Return [X, Y] of the center of cell containing provided text 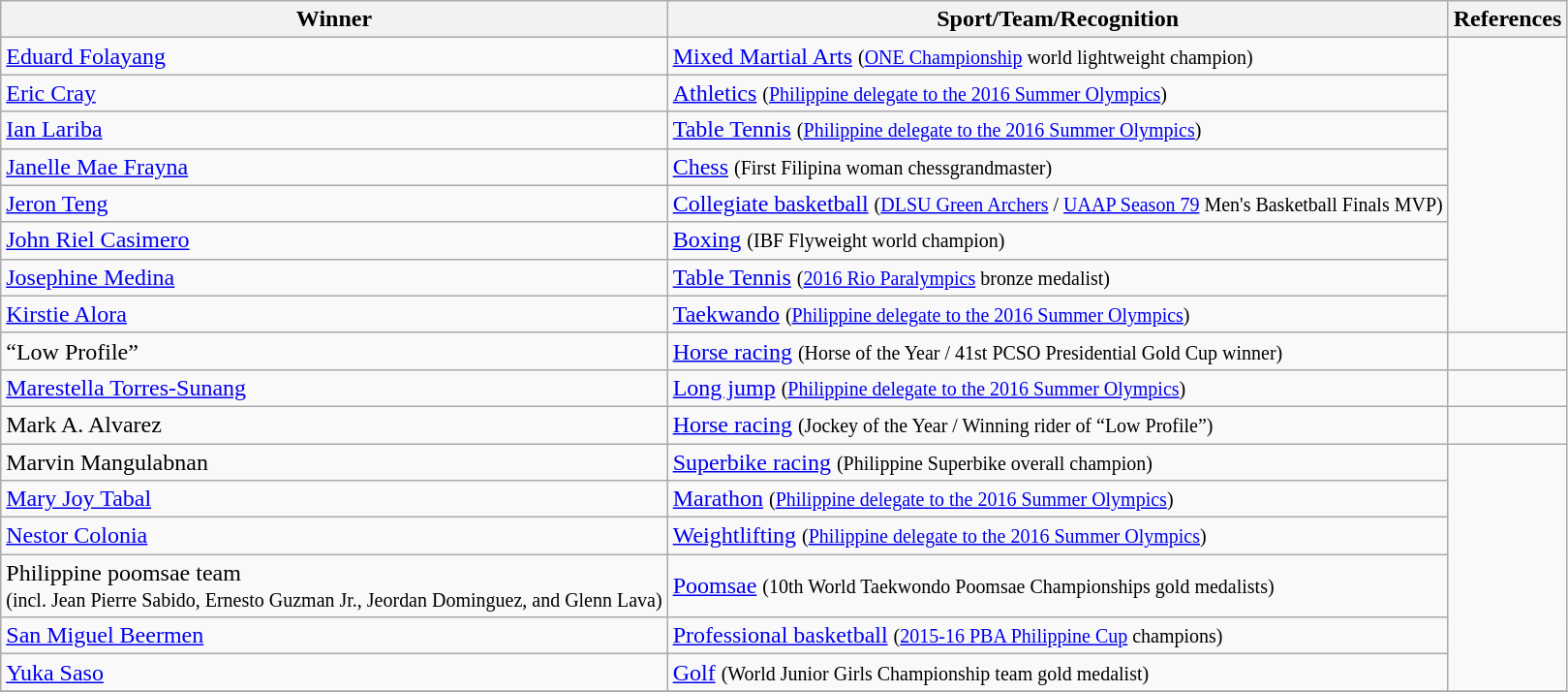
Mark A. Alvarez [334, 425]
Weightlifting (Philippine delegate to the 2016 Summer Olympics) [1058, 536]
Golf (World Junior Girls Championship team gold medalist) [1058, 673]
“Low Profile” [334, 351]
San Miguel Beermen [334, 636]
John Riel Casimero [334, 240]
Horse racing (Horse of the Year / 41st PCSO Presidential Gold Cup winner) [1058, 351]
Boxing (IBF Flyweight world champion) [1058, 240]
Professional basketball (2015-16 PBA Philippine Cup champions) [1058, 636]
Yuka Saso [334, 673]
Kirstie Alora [334, 314]
Mixed Martial Arts (ONE Championship world lightweight champion) [1058, 56]
Nestor Colonia [334, 536]
Janelle Mae Frayna [334, 167]
Marvin Mangulabnan [334, 462]
Athletics (Philippine delegate to the 2016 Summer Olympics) [1058, 93]
Poomsae (10th World Taekwondo Poomsae Championships gold medalists) [1058, 585]
Table Tennis (2016 Rio Paralympics bronze medalist) [1058, 277]
Eduard Folayang [334, 56]
Chess (First Filipina woman chessgrandmaster) [1058, 167]
Eric Cray [334, 93]
Philippine poomsae team (incl. Jean Pierre Sabido, Ernesto Guzman Jr., Jeordan Dominguez, and Glenn Lava) [334, 585]
Sport/Team/Recognition [1058, 19]
Table Tennis (Philippine delegate to the 2016 Summer Olympics) [1058, 130]
Long jump (Philippine delegate to the 2016 Summer Olympics) [1058, 388]
Marestella Torres-Sunang [334, 388]
Collegiate basketball (DLSU Green Archers / UAAP Season 79 Men's Basketball Finals MVP) [1058, 204]
Superbike racing (Philippine Superbike overall champion) [1058, 462]
References [1507, 19]
Taekwando (Philippine delegate to the 2016 Summer Olympics) [1058, 314]
Winner [334, 19]
Horse racing (Jockey of the Year / Winning rider of “Low Profile”) [1058, 425]
Josephine Medina [334, 277]
Mary Joy Tabal [334, 499]
Ian Lariba [334, 130]
Jeron Teng [334, 204]
Marathon (Philippine delegate to the 2016 Summer Olympics) [1058, 499]
